Capture the cell that displays the provided text and extract its [X, Y] central coordinate. 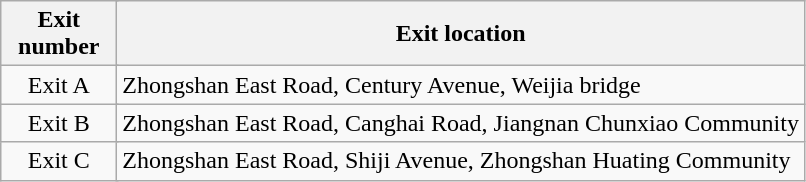
Exit number [59, 34]
Exit location [461, 34]
Zhongshan East Road, Century Avenue, Weijia bridge [461, 85]
Zhongshan East Road, Canghai Road, Jiangnan Chunxiao Community [461, 123]
Exit A [59, 85]
Zhongshan East Road, Shiji Avenue, Zhongshan Huating Community [461, 161]
Exit B [59, 123]
Exit C [59, 161]
